Search for the cell housing the specified text and yield its [X, Y] center coordinate. 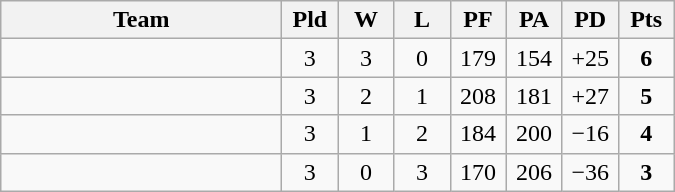
154 [534, 58]
181 [534, 96]
Team [142, 20]
PD [590, 20]
206 [534, 172]
L [422, 20]
PF [478, 20]
+25 [590, 58]
Pld [310, 20]
5 [646, 96]
W [366, 20]
208 [478, 96]
Pts [646, 20]
PA [534, 20]
6 [646, 58]
4 [646, 134]
179 [478, 58]
−16 [590, 134]
170 [478, 172]
−36 [590, 172]
+27 [590, 96]
200 [534, 134]
184 [478, 134]
